Extract the (x, y) coordinate from the center of the cell holding the provided text.  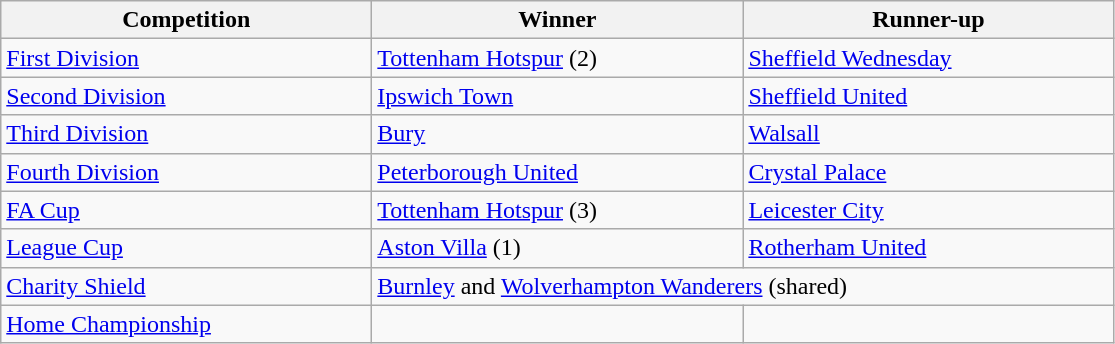
Winner (558, 20)
Burnley and Wolverhampton Wanderers (shared) (743, 286)
Peterborough United (558, 172)
Rotherham United (928, 248)
Home Championship (186, 324)
Sheffield Wednesday (928, 58)
FA Cup (186, 210)
Competition (186, 20)
Third Division (186, 134)
Ipswich Town (558, 96)
Bury (558, 134)
Second Division (186, 96)
First Division (186, 58)
Aston Villa (1) (558, 248)
Runner-up (928, 20)
Walsall (928, 134)
Crystal Palace (928, 172)
Fourth Division (186, 172)
League Cup (186, 248)
Tottenham Hotspur (3) (558, 210)
Sheffield United (928, 96)
Tottenham Hotspur (2) (558, 58)
Leicester City (928, 210)
Charity Shield (186, 286)
